Determine the (x, y) coordinate at the center of the cell enclosing the given text.  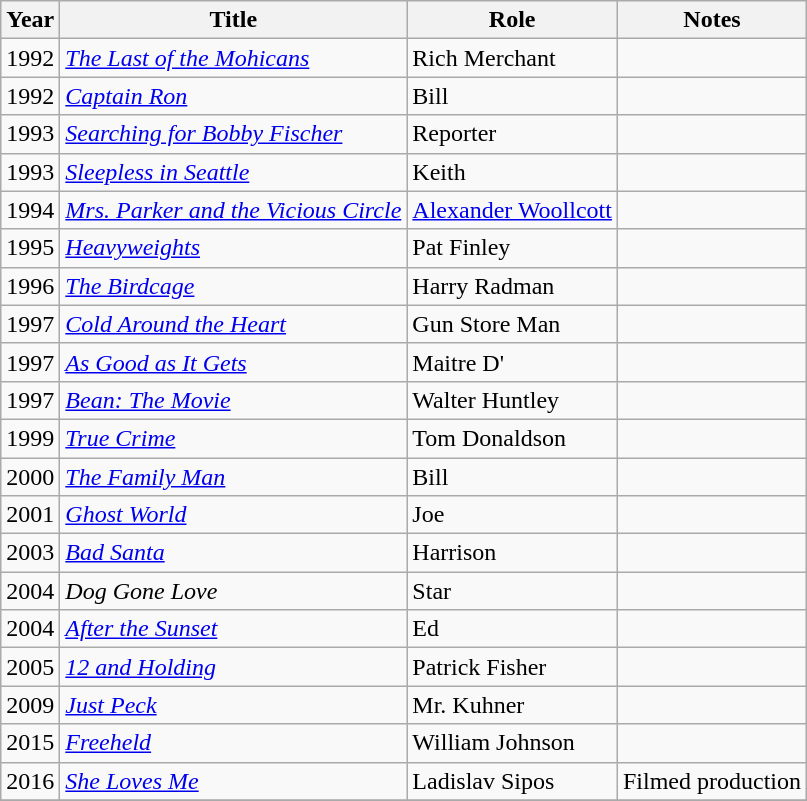
After the Sunset (234, 629)
The Family Man (234, 477)
12 and Holding (234, 667)
Mr. Kuhner (512, 705)
Year (30, 20)
Walter Huntley (512, 400)
Joe (512, 515)
2016 (30, 781)
Freeheld (234, 743)
Star (512, 591)
Heavyweights (234, 248)
Ladislav Sipos (512, 781)
Harry Radman (512, 286)
Keith (512, 172)
Searching for Bobby Fischer (234, 134)
Bad Santa (234, 553)
Patrick Fisher (512, 667)
Alexander Woollcott (512, 210)
True Crime (234, 438)
1996 (30, 286)
Sleepless in Seattle (234, 172)
As Good as It Gets (234, 362)
The Last of the Mohicans (234, 58)
1999 (30, 438)
2005 (30, 667)
Mrs. Parker and the Vicious Circle (234, 210)
1995 (30, 248)
She Loves Me (234, 781)
Cold Around the Heart (234, 324)
Just Peck (234, 705)
Captain Ron (234, 96)
Notes (712, 20)
Bean: The Movie (234, 400)
1994 (30, 210)
Dog Gone Love (234, 591)
William Johnson (512, 743)
Ed (512, 629)
2001 (30, 515)
The Birdcage (234, 286)
Harrison (512, 553)
2003 (30, 553)
Filmed production (712, 781)
2015 (30, 743)
Maitre D' (512, 362)
Reporter (512, 134)
Title (234, 20)
2000 (30, 477)
Rich Merchant (512, 58)
Tom Donaldson (512, 438)
Gun Store Man (512, 324)
Ghost World (234, 515)
2009 (30, 705)
Role (512, 20)
Pat Finley (512, 248)
